Capture the cell that displays the provided text and extract its (x, y) central coordinate. 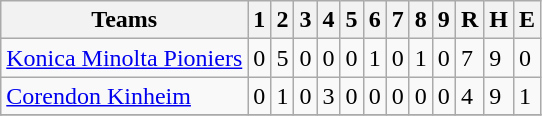
Teams (124, 20)
2 (282, 20)
6 (374, 20)
Corendon Kinheim (124, 96)
8 (420, 20)
E (526, 20)
H (499, 20)
R (469, 20)
Konica Minolta Pioniers (124, 58)
